Return [x, y] of the center of cell containing provided text 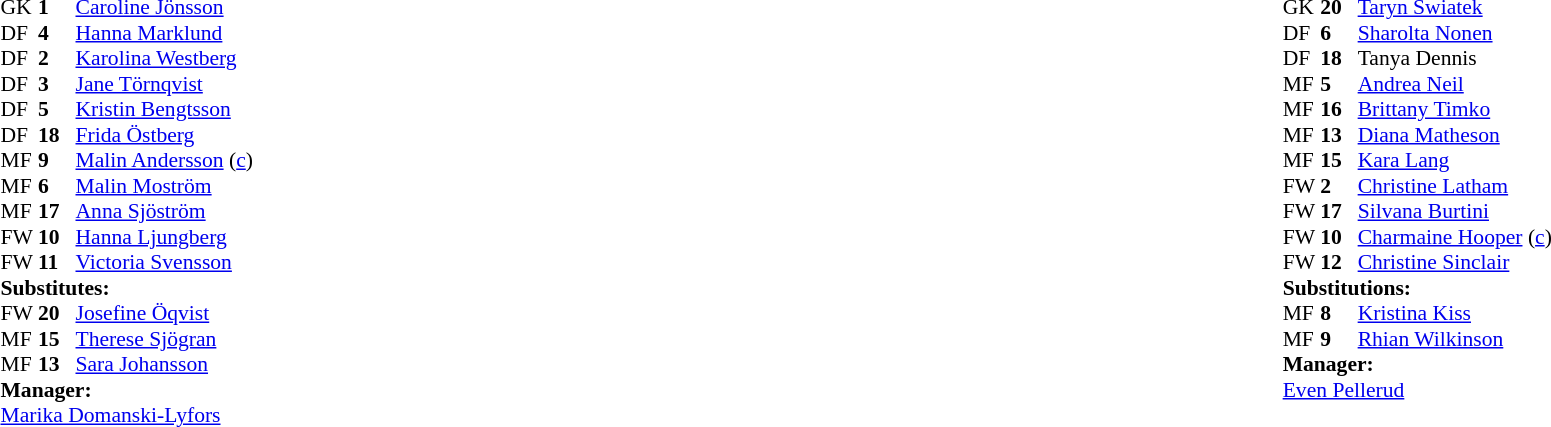
3 [57, 84]
Malin Moström [164, 186]
Karolina Westberg [164, 59]
Hanna Marklund [164, 33]
Sara Johansson [164, 365]
20 [57, 313]
Anna Sjöström [164, 211]
Victoria Svensson [164, 263]
Hanna Ljungberg [164, 237]
Jane Törnqvist [164, 84]
Therese Sjögran [164, 339]
8 [1339, 313]
11 [57, 263]
Frida Östberg [164, 135]
Malin Andersson (c) [164, 161]
4 [57, 33]
Josefine Öqvist [164, 313]
Manager: [126, 390]
12 [1339, 263]
Kristin Bengtsson [164, 109]
Substitutes: [126, 288]
16 [1339, 109]
